For the text-containing cell, return its midpoint in (x, y) coordinate format. 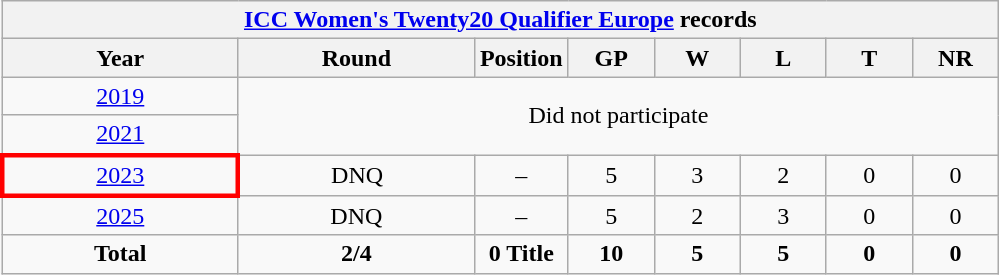
2023 (120, 174)
2/4 (356, 254)
NR (955, 58)
ICC Women's Twenty20 Qualifier Europe records (500, 20)
L (783, 58)
2025 (120, 216)
Round (356, 58)
2021 (120, 135)
2019 (120, 96)
0 Title (521, 254)
T (869, 58)
Position (521, 58)
Total (120, 254)
GP (611, 58)
Year (120, 58)
Did not participate (618, 116)
10 (611, 254)
W (697, 58)
